Locate the cell with the specified text and output its (x, y) center coordinate. 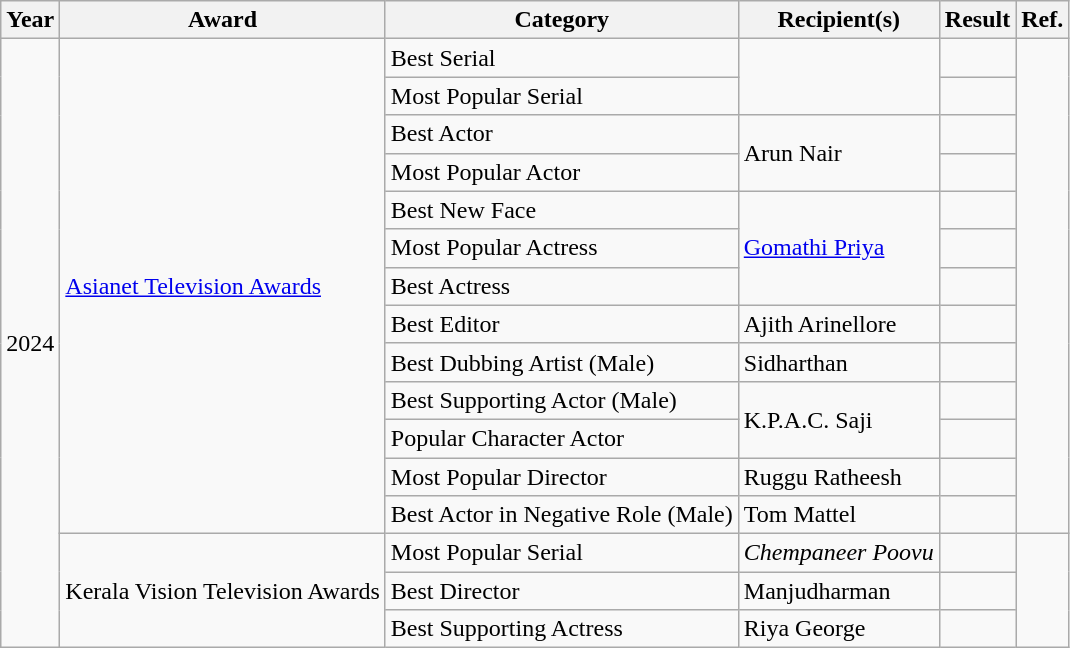
Kerala Vision Television Awards (222, 591)
Popular Character Actor (562, 438)
Best Supporting Actress (562, 629)
Manjudharman (838, 591)
K.P.A.C. Saji (838, 419)
Recipient(s) (838, 20)
Gomathi Priya (838, 248)
Tom Mattel (838, 515)
Result (977, 20)
Arun Nair (838, 153)
Chempaneer Poovu (838, 553)
Best Actor (562, 134)
Best New Face (562, 210)
Best Editor (562, 324)
Award (222, 20)
Ref. (1042, 20)
2024 (30, 344)
Ajith Arinellore (838, 324)
Sidharthan (838, 362)
Asianet Television Awards (222, 286)
Most Popular Actress (562, 248)
Year (30, 20)
Ruggu Ratheesh (838, 477)
Most Popular Actor (562, 172)
Best Actor in Negative Role (Male) (562, 515)
Best Actress (562, 286)
Best Director (562, 591)
Most Popular Director (562, 477)
Riya George (838, 629)
Category (562, 20)
Best Supporting Actor (Male) (562, 400)
Best Serial (562, 58)
Best Dubbing Artist (Male) (562, 362)
